Scan for the cell matching the given text and deliver its [x, y] coordinate at center. 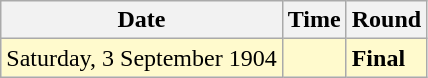
Time [314, 20]
Date [142, 20]
Final [386, 58]
Round [386, 20]
Saturday, 3 September 1904 [142, 58]
